Return [X, Y] of the center of cell containing provided text 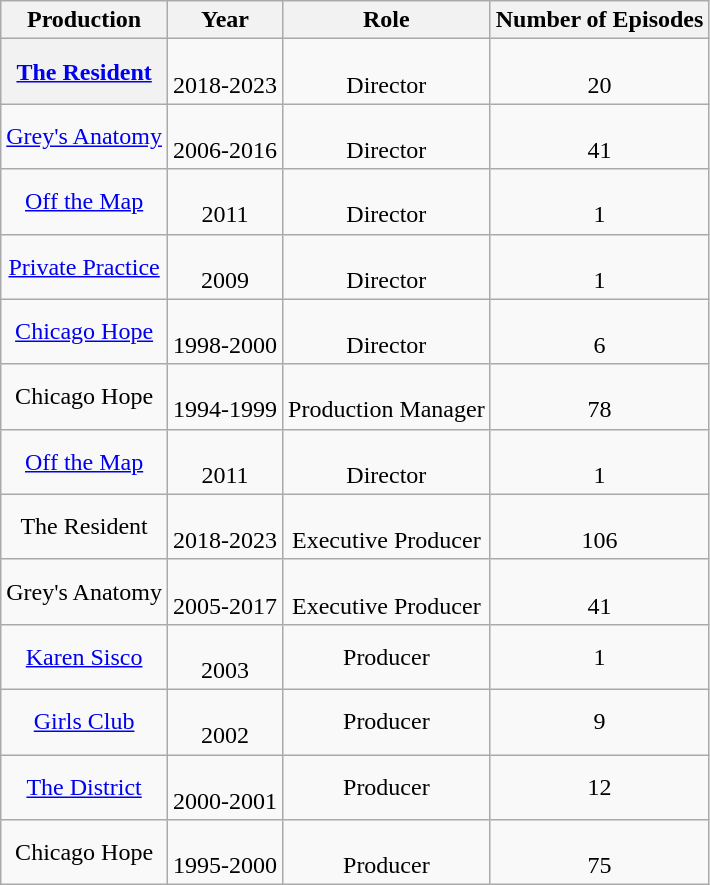
Private Practice [84, 266]
Number of Episodes [600, 20]
Karen Sisco [84, 656]
Girls Club [84, 722]
2005-2017 [224, 592]
75 [600, 852]
1994-1999 [224, 396]
The District [84, 786]
Production Manager [387, 396]
2003 [224, 656]
2006-2016 [224, 136]
1995-2000 [224, 852]
Year [224, 20]
20 [600, 72]
2009 [224, 266]
2002 [224, 722]
2000-2001 [224, 786]
Production [84, 20]
9 [600, 722]
12 [600, 786]
1998-2000 [224, 332]
Role [387, 20]
78 [600, 396]
106 [600, 526]
6 [600, 332]
